Identify which cell holds the provided text, then report its [x, y] central coordinate. 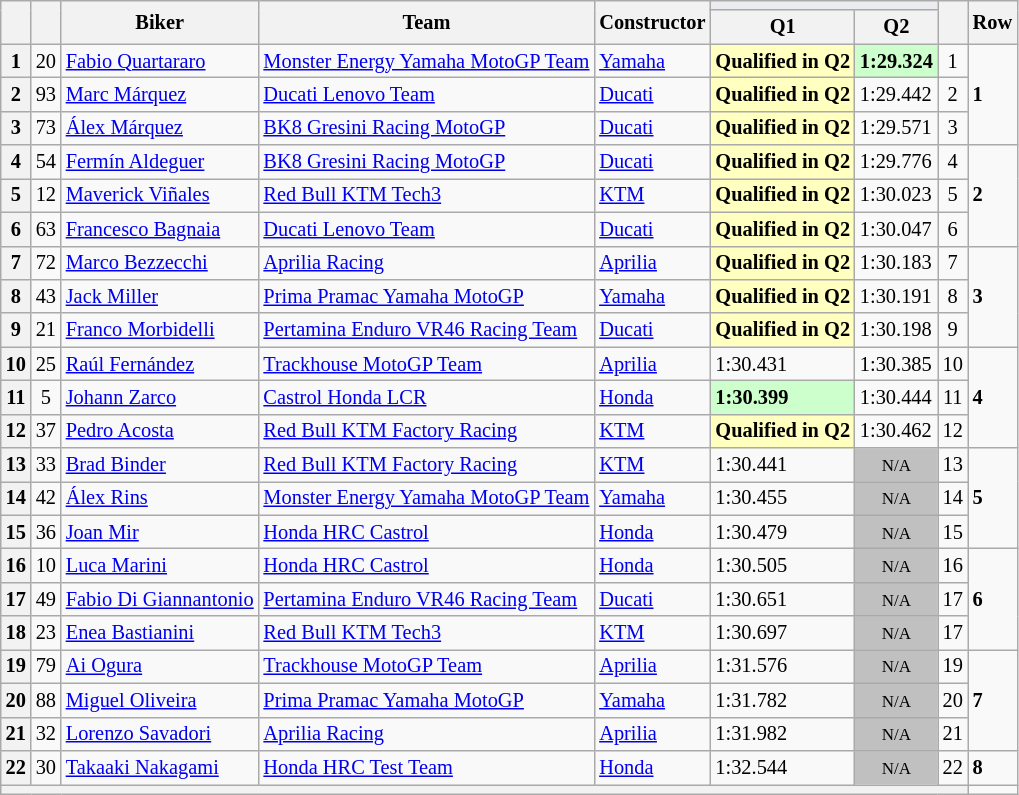
1:32.544 [782, 767]
Takaaki Nakagami [160, 767]
43 [46, 296]
Ai Ogura [160, 666]
Franco Morbidelli [160, 330]
73 [46, 128]
30 [46, 767]
1:30.444 [896, 397]
1:30.191 [896, 296]
33 [46, 465]
32 [46, 734]
88 [46, 700]
Maverick Viñales [160, 195]
Joan Mir [160, 532]
Fermín Aldeguer [160, 162]
1:31.782 [782, 700]
1:30.651 [782, 599]
72 [46, 263]
1:31.982 [782, 734]
23 [46, 633]
1:29.571 [896, 128]
37 [46, 431]
Enea Bastianini [160, 633]
1:30.183 [896, 263]
1:30.047 [896, 229]
Johann Zarco [160, 397]
1:29.776 [896, 162]
Lorenzo Savadori [160, 734]
Marc Márquez [160, 94]
Luca Marini [160, 565]
Álex Márquez [160, 128]
Fabio Di Giannantonio [160, 599]
Fabio Quartararo [160, 61]
1:29.324 [896, 61]
Francesco Bagnaia [160, 229]
Row [992, 22]
63 [46, 229]
Team [427, 22]
Álex Rins [160, 498]
49 [46, 599]
36 [46, 532]
1:30.385 [896, 364]
1:30.441 [782, 465]
Q1 [782, 27]
1:30.455 [782, 498]
1:30.479 [782, 532]
1:30.023 [896, 195]
93 [46, 94]
Honda HRC Test Team [427, 767]
Constructor [652, 22]
Raúl Fernández [160, 364]
79 [46, 666]
Brad Binder [160, 465]
Castrol Honda LCR [427, 397]
Marco Bezzecchi [160, 263]
Q2 [896, 27]
Jack Miller [160, 296]
1:30.462 [896, 431]
1:29.442 [896, 94]
25 [46, 364]
1:31.576 [782, 666]
42 [46, 498]
Biker [160, 22]
1:30.505 [782, 565]
1:30.431 [782, 364]
54 [46, 162]
1:30.399 [782, 397]
1:30.198 [896, 330]
18 [16, 633]
Pedro Acosta [160, 431]
1:30.697 [782, 633]
Miguel Oliveira [160, 700]
